Return [X, Y] of the center of cell containing provided text 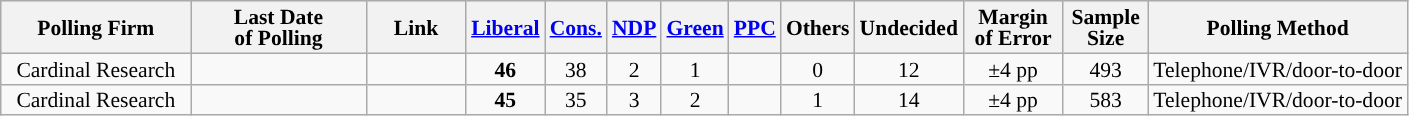
583 [1106, 100]
Liberal [505, 27]
NDP [634, 27]
12 [909, 68]
0 [818, 68]
35 [576, 100]
SampleSize [1106, 27]
Polling Method [1278, 27]
Last Dateof Polling [278, 27]
38 [576, 68]
Marginof Error [1013, 27]
Others [818, 27]
PPC [755, 27]
Link [416, 27]
493 [1106, 68]
Polling Firm [96, 27]
45 [505, 100]
Green [694, 27]
14 [909, 100]
3 [634, 100]
46 [505, 68]
Cons. [576, 27]
Undecided [909, 27]
